For the text-containing cell, return its midpoint in (x, y) coordinate format. 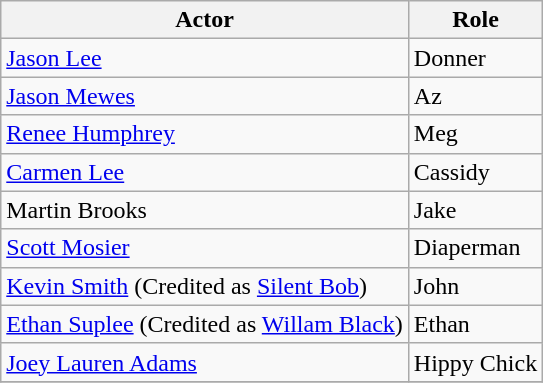
Renee Humphrey (205, 134)
Scott Mosier (205, 248)
Hippy Chick (475, 362)
Jason Mewes (205, 96)
Meg (475, 134)
Actor (205, 20)
Kevin Smith (Credited as Silent Bob) (205, 286)
Joey Lauren Adams (205, 362)
Donner (475, 58)
Diaperman (475, 248)
Jake (475, 210)
Ethan (475, 324)
Cassidy (475, 172)
John (475, 286)
Role (475, 20)
Az (475, 96)
Ethan Suplee (Credited as Willam Black) (205, 324)
Carmen Lee (205, 172)
Jason Lee (205, 58)
Martin Brooks (205, 210)
